Capture the cell that displays the provided text and extract its [X, Y] central coordinate. 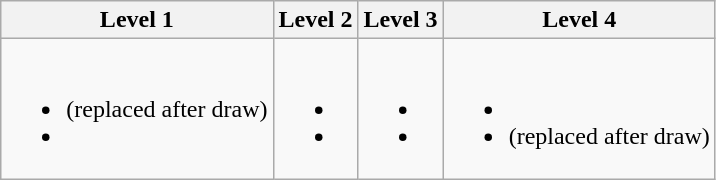
Level 4 [579, 20]
Level 1 [137, 20]
Level 2 [316, 20]
Level 3 [400, 20]
